From the cell containing the given text, extract its center point as [X, Y] coordinate. 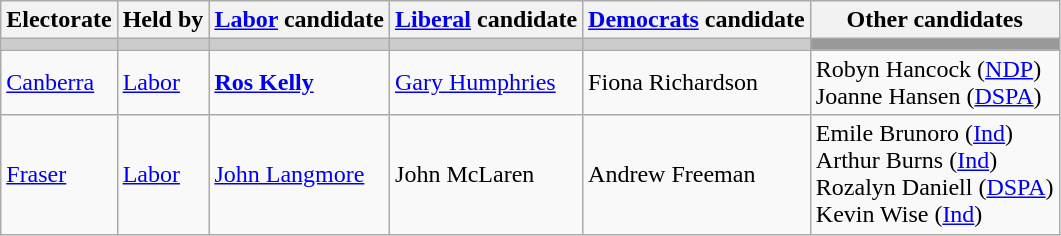
Andrew Freeman [697, 174]
Other candidates [934, 20]
Robyn Hancock (NDP)Joanne Hansen (DSPA) [934, 82]
John McLaren [486, 174]
Held by [163, 20]
Liberal candidate [486, 20]
Emile Brunoro (Ind)Arthur Burns (Ind)Rozalyn Daniell (DSPA)Kevin Wise (Ind) [934, 174]
Labor candidate [300, 20]
Canberra [59, 82]
Electorate [59, 20]
Fraser [59, 174]
Fiona Richardson [697, 82]
Democrats candidate [697, 20]
John Langmore [300, 174]
Gary Humphries [486, 82]
Ros Kelly [300, 82]
